Find where the given text appears and provide that cell's center as (x, y) coordinate. 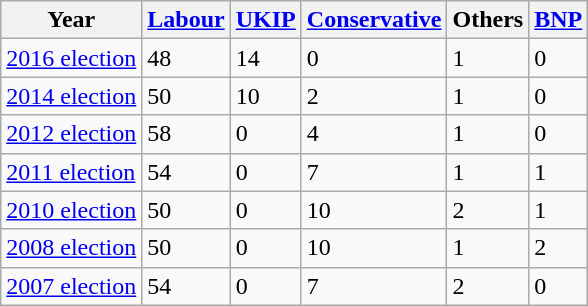
Year (72, 20)
48 (186, 58)
Others (488, 20)
4 (374, 134)
2007 election (72, 286)
BNP (558, 20)
14 (266, 58)
Conservative (374, 20)
UKIP (266, 20)
2016 election (72, 58)
2011 election (72, 172)
Labour (186, 20)
2012 election (72, 134)
2010 election (72, 210)
2014 election (72, 96)
2008 election (72, 248)
58 (186, 134)
